Find where the given text appears and provide that cell's center as [x, y] coordinate. 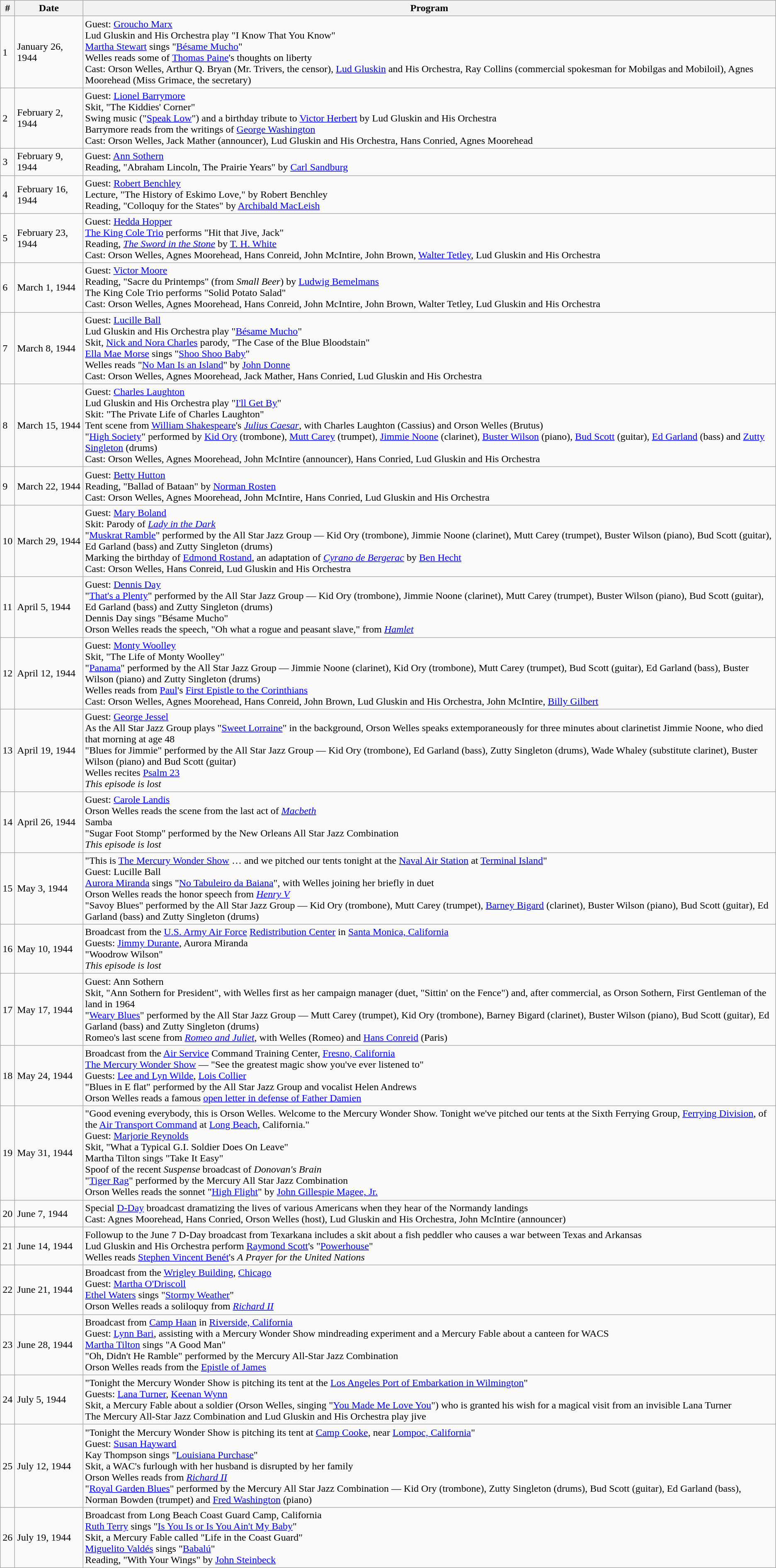
February 23, 1944 [49, 238]
8 [7, 425]
June 14, 1944 [49, 1246]
March 29, 1944 [49, 540]
25 [7, 1466]
Guest: Robert BenchleyLecture, "The History of Eskimo Love," by Robert BenchleyReading, "Colloquy for the States" by Archibald MacLeish [429, 194]
Broadcast from the Wrigley Building, ChicagoGuest: Martha O'DriscollEthel Waters sings "Stormy Weather"Orson Welles reads a soliloquy from Richard II [429, 1290]
# [7, 8]
July 19, 1944 [49, 1537]
23 [7, 1345]
18 [7, 1076]
July 5, 1944 [49, 1399]
11 [7, 607]
9 [7, 486]
22 [7, 1290]
April 19, 1944 [49, 751]
February 16, 1944 [49, 194]
June 21, 1944 [49, 1290]
14 [7, 822]
May 24, 1944 [49, 1076]
3 [7, 162]
February 2, 1944 [49, 118]
16 [7, 949]
April 26, 1944 [49, 822]
20 [7, 1214]
21 [7, 1246]
June 28, 1944 [49, 1345]
19 [7, 1153]
17 [7, 1010]
5 [7, 238]
4 [7, 194]
Guest: Ann SothernReading, "Abraham Lincoln, The Prairie Years" by Carl Sandburg [429, 162]
24 [7, 1399]
12 [7, 673]
10 [7, 540]
April 5, 1944 [49, 607]
February 9, 1944 [49, 162]
Date [49, 8]
January 26, 1944 [49, 52]
July 12, 1944 [49, 1466]
May 17, 1944 [49, 1010]
May 31, 1944 [49, 1153]
March 8, 1944 [49, 348]
March 15, 1944 [49, 425]
6 [7, 288]
May 3, 1944 [49, 889]
May 10, 1944 [49, 949]
26 [7, 1537]
1 [7, 52]
March 22, 1944 [49, 486]
7 [7, 348]
March 1, 1944 [49, 288]
Program [429, 8]
April 12, 1944 [49, 673]
15 [7, 889]
13 [7, 751]
2 [7, 118]
June 7, 1944 [49, 1214]
